Locate the cell with the specified text and output its [X, Y] center coordinate. 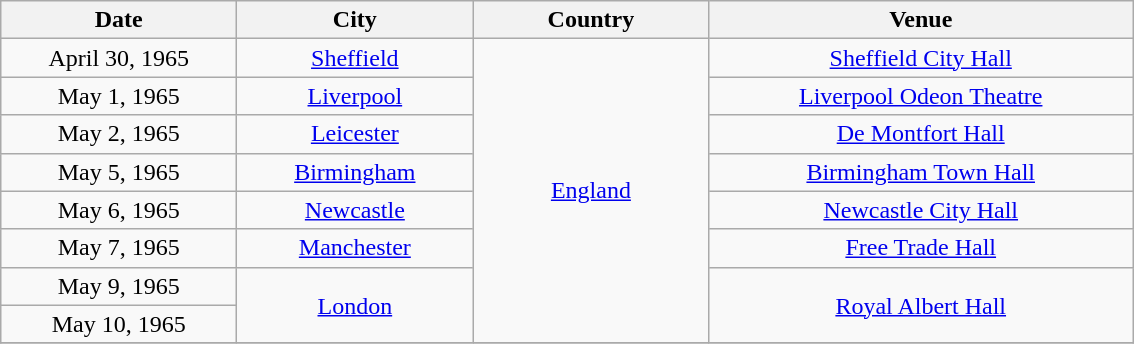
Leicester [355, 134]
May 5, 1965 [119, 172]
Free Trade Hall [921, 248]
May 9, 1965 [119, 286]
Sheffield City Hall [921, 58]
Venue [921, 20]
Newcastle [355, 210]
April 30, 1965 [119, 58]
May 7, 1965 [119, 248]
May 10, 1965 [119, 324]
May 2, 1965 [119, 134]
May 6, 1965 [119, 210]
Birmingham Town Hall [921, 172]
Sheffield [355, 58]
City [355, 20]
Liverpool Odeon Theatre [921, 96]
Newcastle City Hall [921, 210]
London [355, 305]
England [591, 191]
De Montfort Hall [921, 134]
May 1, 1965 [119, 96]
Manchester [355, 248]
Liverpool [355, 96]
Royal Albert Hall [921, 305]
Birmingham [355, 172]
Country [591, 20]
Date [119, 20]
